Determine the [x, y] coordinate at the center of the cell enclosing the given text.  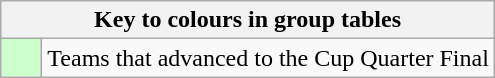
Key to colours in group tables [248, 20]
Teams that advanced to the Cup Quarter Final [268, 58]
